Determine the (X, Y) coordinate at the center of the cell enclosing the given text.  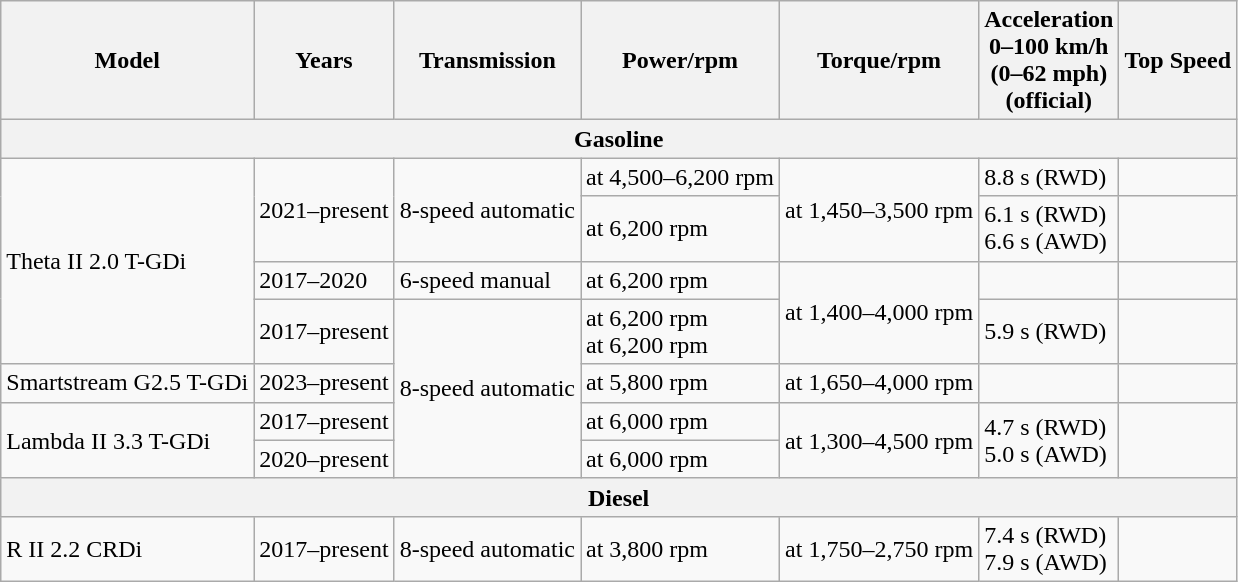
Diesel (619, 497)
Acceleration0–100 km/h(0–62 mph)(official) (1049, 60)
at 1,300–4,500 rpm (880, 440)
Transmission (487, 60)
Power/rpm (680, 60)
2023–present (324, 383)
R II 2.2 CRDi (128, 548)
at 5,800 rpm (680, 383)
Years (324, 60)
at 4,500–6,200 rpm (680, 177)
Lambda II 3.3 T-GDi (128, 440)
6-speed manual (487, 280)
at 1,750–2,750 rpm (880, 548)
Torque/rpm (880, 60)
7.4 s (RWD)7.9 s (AWD) (1049, 548)
at 6,200 rpm at 6,200 rpm (680, 332)
2017–2020 (324, 280)
8.8 s (RWD) (1049, 177)
at 1,450–3,500 rpm (880, 210)
5.9 s (RWD) (1049, 332)
at 1,400–4,000 rpm (880, 312)
2020–present (324, 459)
Smartstream G2.5 T-GDi (128, 383)
2021–present (324, 210)
at 1,650–4,000 rpm (880, 383)
Top Speed (1178, 60)
4.7 s (RWD)5.0 s (AWD) (1049, 440)
Gasoline (619, 139)
6.1 s (RWD)6.6 s (AWD) (1049, 228)
Theta II 2.0 T-GDi (128, 261)
at 3,800 rpm (680, 548)
Model (128, 60)
